Extract the [X, Y] coordinate from the center of the cell holding the provided text.  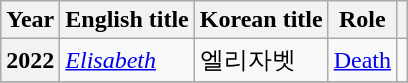
Death [362, 60]
엘리자벳 [261, 60]
Role [362, 20]
Korean title [261, 20]
Elisabeth [127, 60]
English title [127, 20]
2022 [30, 60]
Year [30, 20]
